Pinpoint the cell where the given text exists, returning its [x, y] midpoint coordinate. 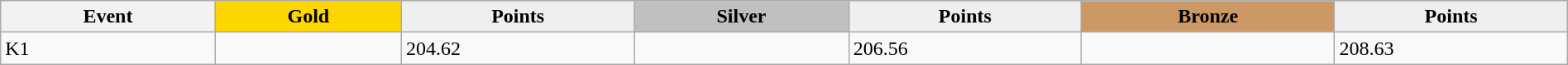
K1 [108, 48]
204.62 [518, 48]
208.63 [1451, 48]
206.56 [964, 48]
Bronze [1207, 17]
Silver [741, 17]
Event [108, 17]
Gold [308, 17]
